Extract the [x, y] coordinate from the center of the cell holding the provided text.  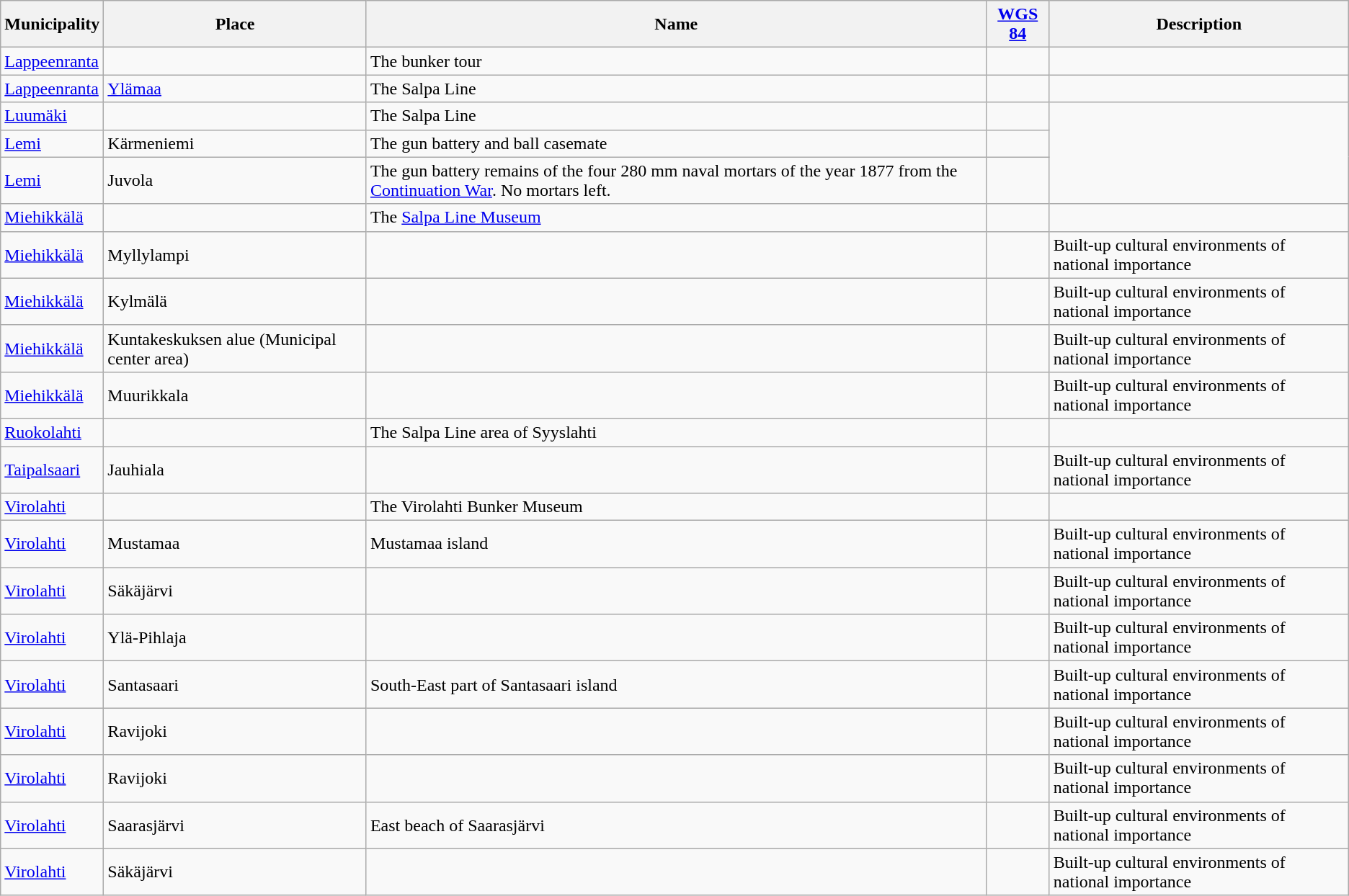
The bunker tour [676, 61]
Ylämaa [235, 89]
Ruokolahti [52, 432]
Luumäki [52, 116]
Santasaari [235, 684]
The gun battery remains of the four 280 mm naval mortars of the year 1877 from the Continuation War. No mortars left. [676, 180]
Name [676, 24]
Myllylampi [235, 255]
Place [235, 24]
Jauhiala [235, 470]
Ylä-Pihlaja [235, 638]
East beach of Saarasjärvi [676, 825]
WGS 84 [1018, 24]
The gun battery and ball casemate [676, 143]
Kylmälä [235, 301]
The Salpa Line area of Syyslahti [676, 432]
Description [1199, 24]
The Virolahti Bunker Museum [676, 507]
Juvola [235, 180]
Kuntakeskuksen alue (Municipal center area) [235, 349]
Taipalsaari [52, 470]
South-East part of Santasaari island [676, 684]
The Salpa Line Museum [676, 218]
Saarasjärvi [235, 825]
Mustamaa island [676, 545]
Muurikkala [235, 395]
Kärmeniemi [235, 143]
Mustamaa [235, 545]
Municipality [52, 24]
